Provide the (X, Y) coordinate of the cell's center where the given text is located.  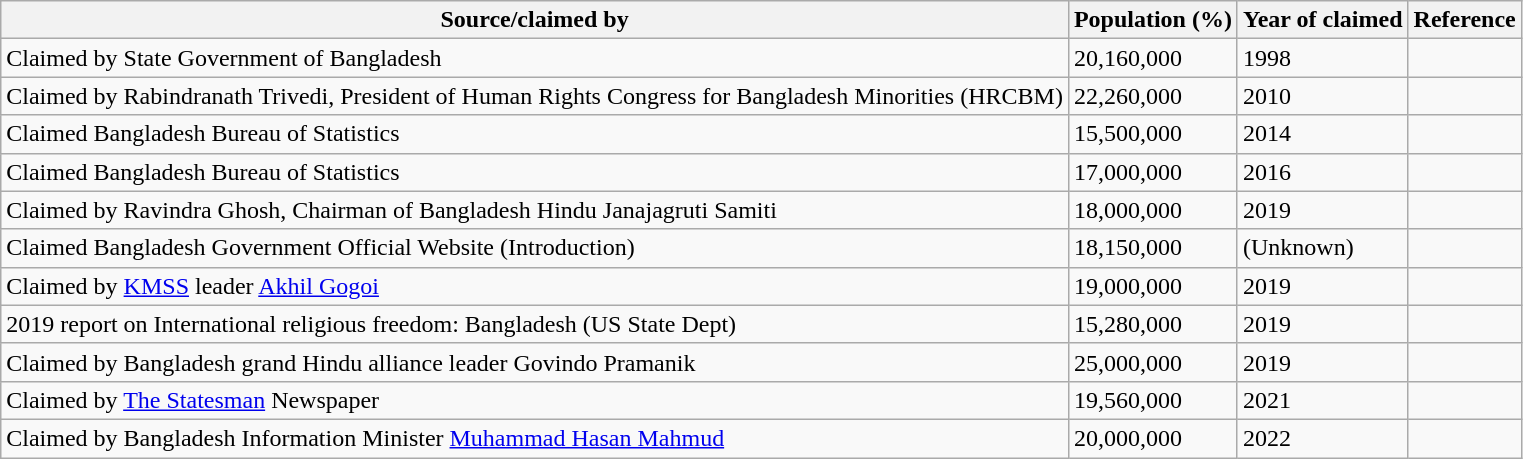
Year of claimed (1322, 20)
19,560,000 (1152, 400)
Claimed by Bangladesh Information Minister Muhammad Hasan Mahmud (535, 438)
Claimed by KMSS leader Akhil Gogoi (535, 286)
20,160,000 (1152, 58)
2021 (1322, 400)
1998 (1322, 58)
Claimed by The Statesman Newspaper (535, 400)
Population (%) (1152, 20)
Claimed by Rabindranath Trivedi, President of Human Rights Congress for Bangladesh Minorities (HRCBM) (535, 96)
(Unknown) (1322, 248)
15,500,000 (1152, 134)
2022 (1322, 438)
17,000,000 (1152, 172)
2010 (1322, 96)
22,260,000 (1152, 96)
Claimed Bangladesh Government Official Website (Introduction) (535, 248)
20,000,000 (1152, 438)
Source/claimed by (535, 20)
2019 report on International religious freedom: Bangladesh (US State Dept) (535, 324)
15,280,000 (1152, 324)
18,150,000 (1152, 248)
18,000,000 (1152, 210)
Claimed by Bangladesh grand Hindu alliance leader Govindo Pramanik (535, 362)
25,000,000 (1152, 362)
2014 (1322, 134)
2016 (1322, 172)
Claimed by State Government of Bangladesh (535, 58)
Reference (1464, 20)
Claimed by Ravindra Ghosh, Chairman of Bangladesh Hindu Janajagruti Samiti (535, 210)
19,000,000 (1152, 286)
